Search for the cell housing the specified text and yield its (x, y) center coordinate. 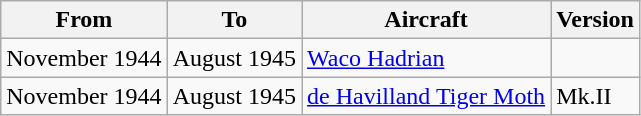
Version (596, 20)
de Havilland Tiger Moth (426, 96)
Aircraft (426, 20)
Waco Hadrian (426, 58)
From (84, 20)
To (234, 20)
Mk.II (596, 96)
